For the text-containing cell, return its midpoint in [X, Y] coordinate format. 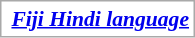
Fiji Hindi language [100, 18]
